Output the [x, y] coordinate of the center of the cell containing the given text.  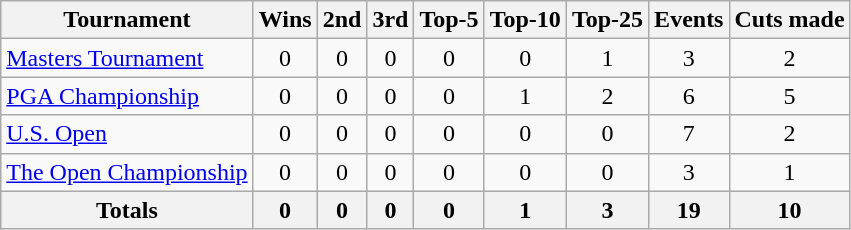
Totals [127, 210]
Tournament [127, 20]
5 [790, 96]
The Open Championship [127, 172]
Masters Tournament [127, 58]
7 [689, 134]
6 [689, 96]
Events [689, 20]
2nd [342, 20]
19 [689, 210]
10 [790, 210]
Cuts made [790, 20]
PGA Championship [127, 96]
Top-25 [607, 20]
Wins [285, 20]
U.S. Open [127, 134]
Top-10 [525, 20]
3rd [390, 20]
Top-5 [449, 20]
